Provide the [X, Y] coordinate of the cell's center where the given text is located.  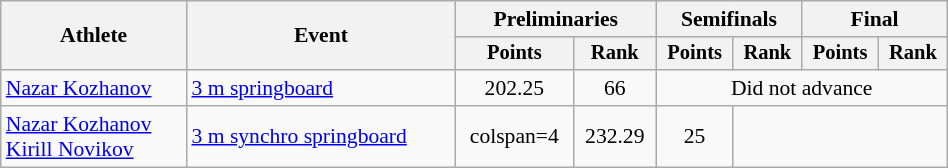
colspan=4 [514, 136]
232.29 [614, 136]
Preliminaries [556, 19]
Final [875, 19]
Event [320, 36]
Athlete [94, 36]
25 [694, 136]
Nazar Kozhanov [94, 88]
3 m springboard [320, 88]
Did not advance [802, 88]
66 [614, 88]
Nazar KozhanovKirill Novikov [94, 136]
202.25 [514, 88]
Semifinals [728, 19]
3 m synchro springboard [320, 136]
